Pinpoint the cell where the given text exists, returning its (X, Y) midpoint coordinate. 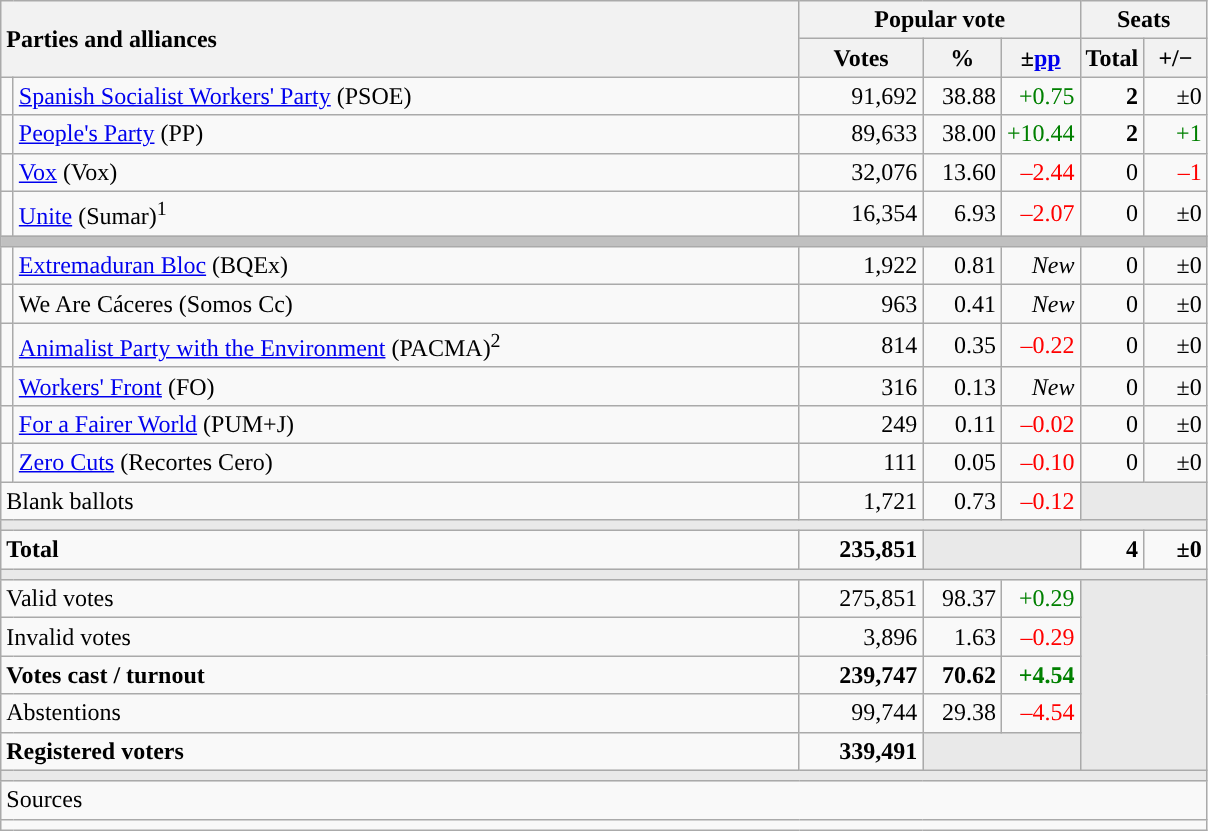
0.35 (962, 346)
249 (861, 424)
Parties and alliances (400, 39)
% (962, 58)
0.81 (962, 266)
–4.54 (1040, 713)
0.05 (962, 462)
1,721 (861, 501)
–0.02 (1040, 424)
99,744 (861, 713)
235,851 (861, 550)
Workers' Front (FO) (406, 386)
Seats (1144, 20)
Vox (Vox) (406, 172)
1.63 (962, 637)
Animalist Party with the Environment (PACMA)2 (406, 346)
Blank ballots (400, 501)
+0.29 (1040, 599)
111 (861, 462)
0.13 (962, 386)
–2.07 (1040, 214)
98.37 (962, 599)
Votes cast / turnout (400, 675)
+10.44 (1040, 134)
16,354 (861, 214)
6.93 (962, 214)
+/− (1176, 58)
13.60 (962, 172)
–0.29 (1040, 637)
Extremaduran Bloc (BQEx) (406, 266)
Invalid votes (400, 637)
89,633 (861, 134)
91,692 (861, 96)
316 (861, 386)
339,491 (861, 751)
1,922 (861, 266)
275,851 (861, 599)
70.62 (962, 675)
3,896 (861, 637)
Sources (604, 800)
+1 (1176, 134)
Registered voters (400, 751)
38.88 (962, 96)
0.41 (962, 304)
For a Fairer World (PUM+J) (406, 424)
814 (861, 346)
32,076 (861, 172)
29.38 (962, 713)
–0.22 (1040, 346)
Abstentions (400, 713)
+0.75 (1040, 96)
0.73 (962, 501)
Votes (861, 58)
Zero Cuts (Recortes Cero) (406, 462)
–0.10 (1040, 462)
+4.54 (1040, 675)
We Are Cáceres (Somos Cc) (406, 304)
38.00 (962, 134)
People's Party (PP) (406, 134)
Popular vote (940, 20)
–0.12 (1040, 501)
4 (1112, 550)
–1 (1176, 172)
Spanish Socialist Workers' Party (PSOE) (406, 96)
–2.44 (1040, 172)
Unite (Sumar)1 (406, 214)
239,747 (861, 675)
963 (861, 304)
0.11 (962, 424)
±pp (1040, 58)
Valid votes (400, 599)
